Search for the cell housing the specified text and yield its [x, y] center coordinate. 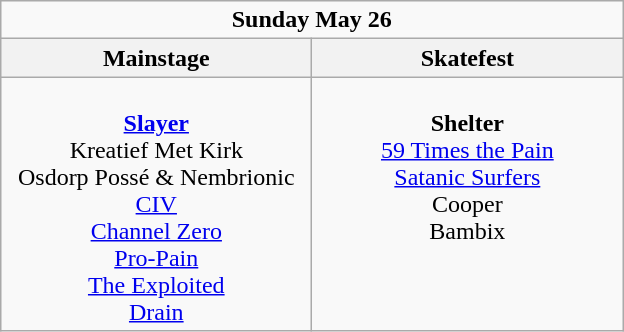
Slayer Kreatief Met Kirk Osdorp Possé & Nembrionic CIV Channel Zero Pro-Pain The Exploited Drain [156, 204]
Skatefest [468, 58]
Shelter 59 Times the Pain Satanic Surfers Cooper Bambix [468, 204]
Sunday May 26 [312, 20]
Mainstage [156, 58]
